Output the [X, Y] coordinate of the center of the cell containing the given text.  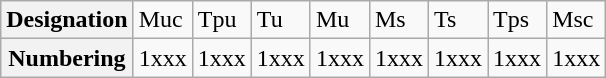
Muc [162, 20]
Tpu [222, 20]
Ms [398, 20]
Designation [67, 20]
Mu [340, 20]
Numbering [67, 58]
Tps [518, 20]
Ts [458, 20]
Msc [576, 20]
Tu [280, 20]
